Scan for the cell matching the given text and deliver its [X, Y] coordinate at center. 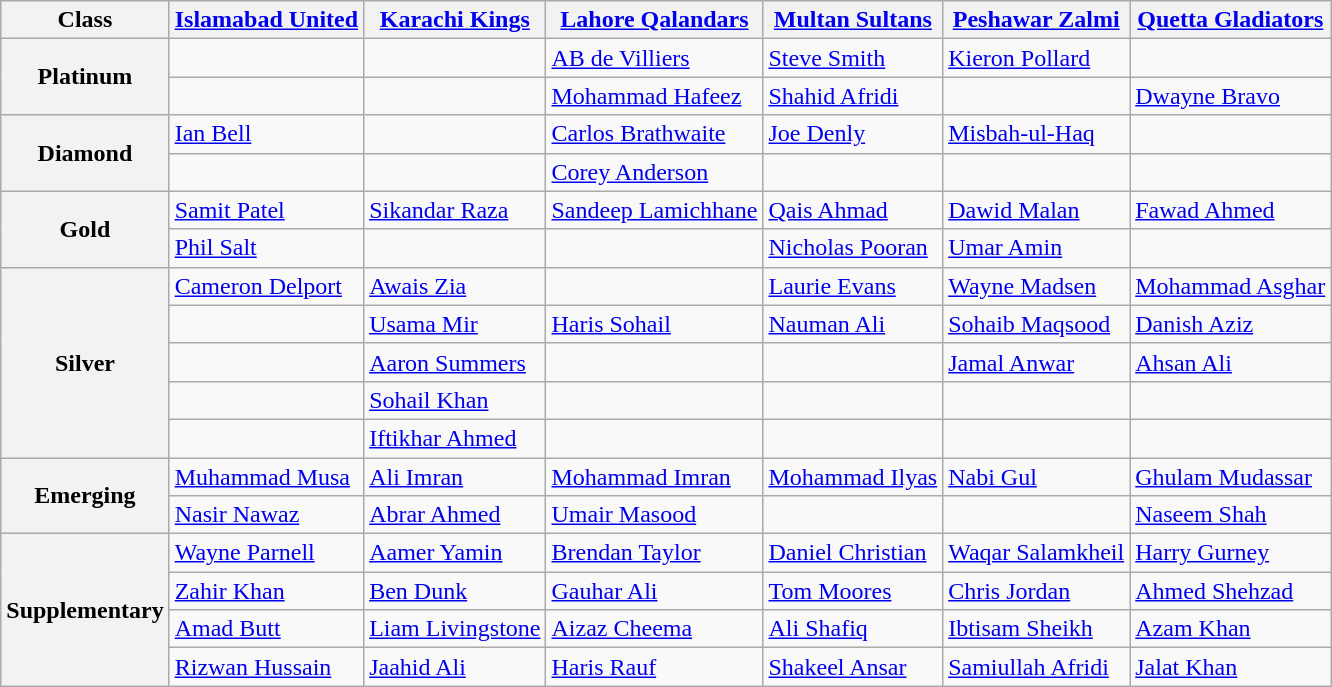
Haris Rauf [654, 667]
Daniel Christian [853, 553]
Ali Shafiq [853, 629]
Usama Mir [455, 324]
Mohammad Asghar [1230, 286]
Emerging [85, 496]
Samit Patel [266, 210]
Waqar Salamkheil [1036, 553]
Danish Aziz [1230, 324]
Shahid Afridi [853, 96]
Gold [85, 229]
Ben Dunk [455, 591]
Nicholas Pooran [853, 248]
Ghulam Mudassar [1230, 477]
Chris Jordan [1036, 591]
Lahore Qalandars [654, 20]
Karachi Kings [455, 20]
Peshawar Zalmi [1036, 20]
Liam Livingstone [455, 629]
Tom Moores [853, 591]
Silver [85, 362]
Kieron Pollard [1036, 58]
Shakeel Ansar [853, 667]
Qais Ahmad [853, 210]
Ahmed Shehzad [1230, 591]
Corey Anderson [654, 172]
Quetta Gladiators [1230, 20]
Brendan Taylor [654, 553]
Diamond [85, 153]
Carlos Brathwaite [654, 134]
Awais Zia [455, 286]
Dwayne Bravo [1230, 96]
Multan Sultans [853, 20]
Mohammad Hafeez [654, 96]
Amad Butt [266, 629]
Umair Masood [654, 515]
Mohammad Ilyas [853, 477]
Sikandar Raza [455, 210]
Iftikhar Ahmed [455, 438]
Ali Imran [455, 477]
Platinum [85, 77]
Gauhar Ali [654, 591]
Ibtisam Sheikh [1036, 629]
Umar Amin [1036, 248]
Joe Denly [853, 134]
Aizaz Cheema [654, 629]
Nabi Gul [1036, 477]
Laurie Evans [853, 286]
Ian Bell [266, 134]
Wayne Madsen [1036, 286]
Supplementary [85, 610]
Nasir Nawaz [266, 515]
Abrar Ahmed [455, 515]
Jaahid Ali [455, 667]
Sandeep Lamichhane [654, 210]
Fawad Ahmed [1230, 210]
Aaron Summers [455, 362]
Harry Gurney [1230, 553]
Naseem Shah [1230, 515]
AB de Villiers [654, 58]
Sohaib Maqsood [1036, 324]
Jalat Khan [1230, 667]
Aamer Yamin [455, 553]
Misbah-ul-Haq [1036, 134]
Class [85, 20]
Azam Khan [1230, 629]
Cameron Delport [266, 286]
Zahir Khan [266, 591]
Muhammad Musa [266, 477]
Jamal Anwar [1036, 362]
Rizwan Hussain [266, 667]
Mohammad Imran [654, 477]
Haris Sohail [654, 324]
Wayne Parnell [266, 553]
Samiullah Afridi [1036, 667]
Ahsan Ali [1230, 362]
Phil Salt [266, 248]
Sohail Khan [455, 400]
Dawid Malan [1036, 210]
Steve Smith [853, 58]
Islamabad United [266, 20]
Nauman Ali [853, 324]
